Output the [X, Y] coordinate of the center of the cell containing the given text.  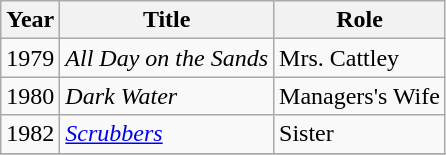
Role [360, 20]
Managers's Wife [360, 96]
Title [167, 20]
All Day on the Sands [167, 58]
1980 [30, 96]
Dark Water [167, 96]
Mrs. Cattley [360, 58]
Scrubbers [167, 134]
Sister [360, 134]
1982 [30, 134]
1979 [30, 58]
Year [30, 20]
